Return the [x, y] coordinate for the center point of the cell that contains the specified text.  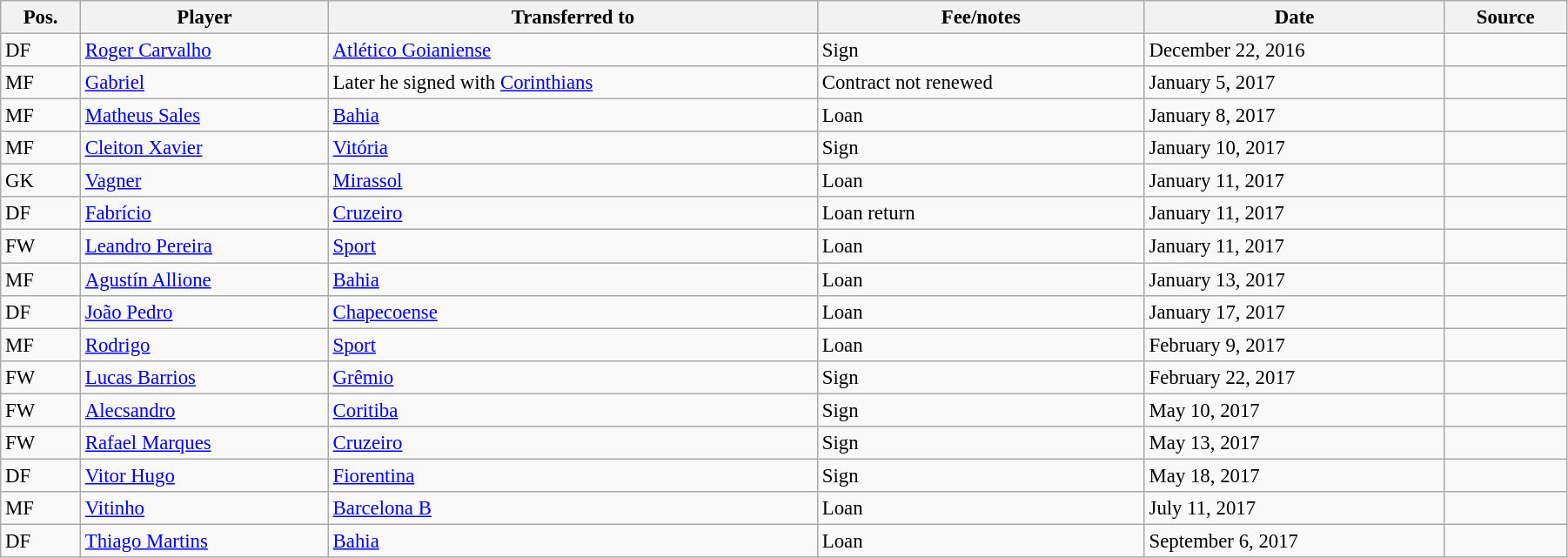
Pos. [41, 17]
February 22, 2017 [1295, 377]
Fabrício [204, 213]
July 11, 2017 [1295, 508]
Date [1295, 17]
January 8, 2017 [1295, 116]
Alecsandro [204, 410]
Transferred to [573, 17]
João Pedro [204, 312]
Mirassol [573, 181]
September 6, 2017 [1295, 541]
Fee/notes [981, 17]
Leandro Pereira [204, 246]
Player [204, 17]
January 17, 2017 [1295, 312]
Rafael Marques [204, 443]
December 22, 2016 [1295, 50]
Coritiba [573, 410]
Rodrigo [204, 345]
May 18, 2017 [1295, 475]
GK [41, 181]
February 9, 2017 [1295, 345]
Thiago Martins [204, 541]
Vitória [573, 148]
January 5, 2017 [1295, 83]
Matheus Sales [204, 116]
Contract not renewed [981, 83]
Source [1505, 17]
Vitor Hugo [204, 475]
Loan return [981, 213]
May 13, 2017 [1295, 443]
Roger Carvalho [204, 50]
Agustín Allione [204, 279]
Atlético Goianiense [573, 50]
Vitinho [204, 508]
January 10, 2017 [1295, 148]
Grêmio [573, 377]
May 10, 2017 [1295, 410]
Chapecoense [573, 312]
Fiorentina [573, 475]
Cleiton Xavier [204, 148]
Lucas Barrios [204, 377]
Later he signed with Corinthians [573, 83]
January 13, 2017 [1295, 279]
Gabriel [204, 83]
Barcelona B [573, 508]
Vagner [204, 181]
